For the text-containing cell, return its midpoint in (X, Y) coordinate format. 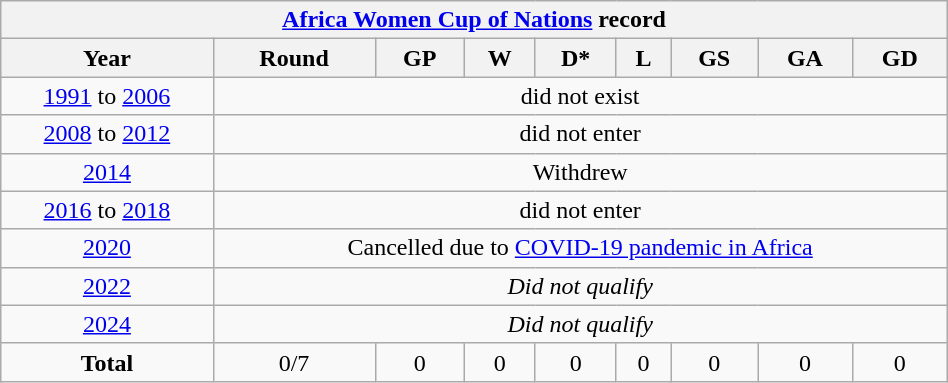
Round (294, 58)
1991 to 2006 (107, 96)
GP (420, 58)
GA (806, 58)
2020 (107, 248)
2022 (107, 286)
L (643, 58)
2016 to 2018 (107, 210)
2008 to 2012 (107, 134)
0/7 (294, 362)
2014 (107, 172)
Africa Women Cup of Nations record (474, 20)
Total (107, 362)
GD (900, 58)
Year (107, 58)
Withdrew (580, 172)
Cancelled due to COVID-19 pandemic in Africa (580, 248)
W (500, 58)
GS (714, 58)
2024 (107, 324)
D* (576, 58)
did not exist (580, 96)
